Return the (x, y) coordinate for the center point of the cell that contains the specified text.  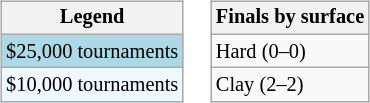
Clay (2–2) (290, 85)
Finals by surface (290, 18)
$25,000 tournaments (92, 51)
Hard (0–0) (290, 51)
Legend (92, 18)
$10,000 tournaments (92, 85)
